Find where the given text appears and provide that cell's center as (x, y) coordinate. 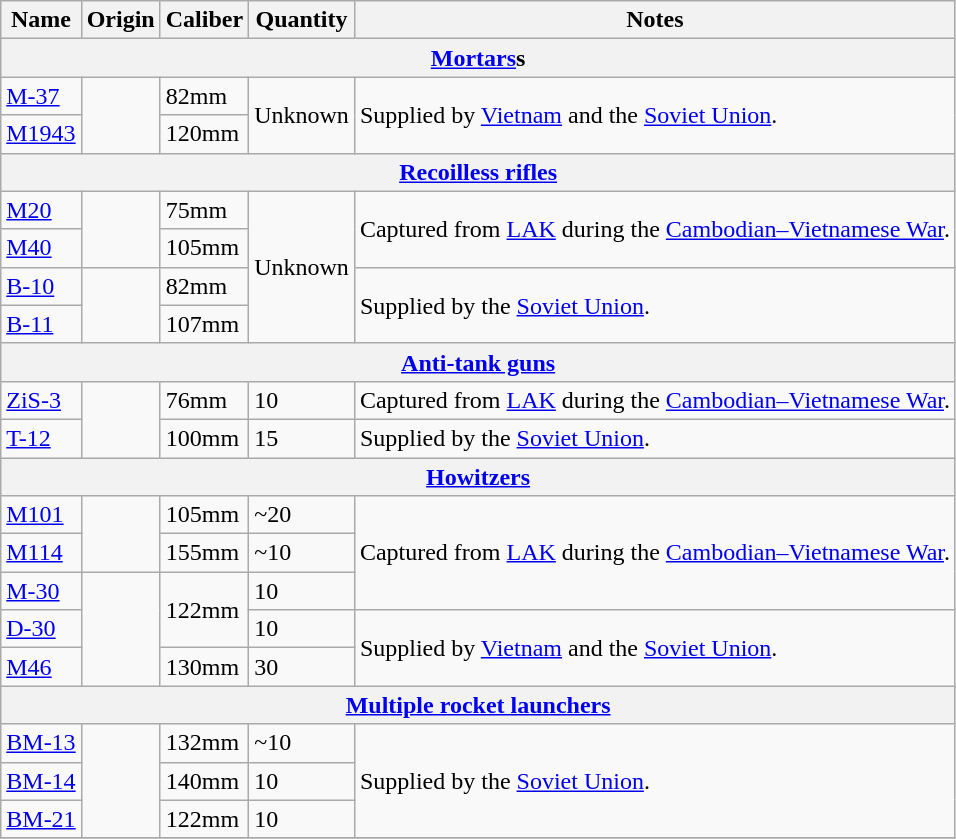
BM-14 (41, 781)
Anti-tank guns (478, 362)
155mm (204, 553)
Multiple rocket launchers (478, 705)
T-12 (41, 438)
M-37 (41, 96)
Recoilless rifles (478, 172)
B-11 (41, 324)
140mm (204, 781)
ZiS-3 (41, 400)
M114 (41, 553)
75mm (204, 210)
M-30 (41, 591)
Caliber (204, 20)
Quantity (302, 20)
~20 (302, 515)
M46 (41, 667)
Origin (120, 20)
BM-21 (41, 819)
Notes (654, 20)
M20 (41, 210)
M1943 (41, 134)
Howitzers (478, 477)
107mm (204, 324)
M40 (41, 248)
B-10 (41, 286)
100mm (204, 438)
130mm (204, 667)
D-30 (41, 629)
76mm (204, 400)
Mortarss (478, 58)
Name (41, 20)
BM-13 (41, 743)
15 (302, 438)
M101 (41, 515)
30 (302, 667)
132mm (204, 743)
120mm (204, 134)
